Output the [X, Y] coordinate of the center of the cell containing the given text.  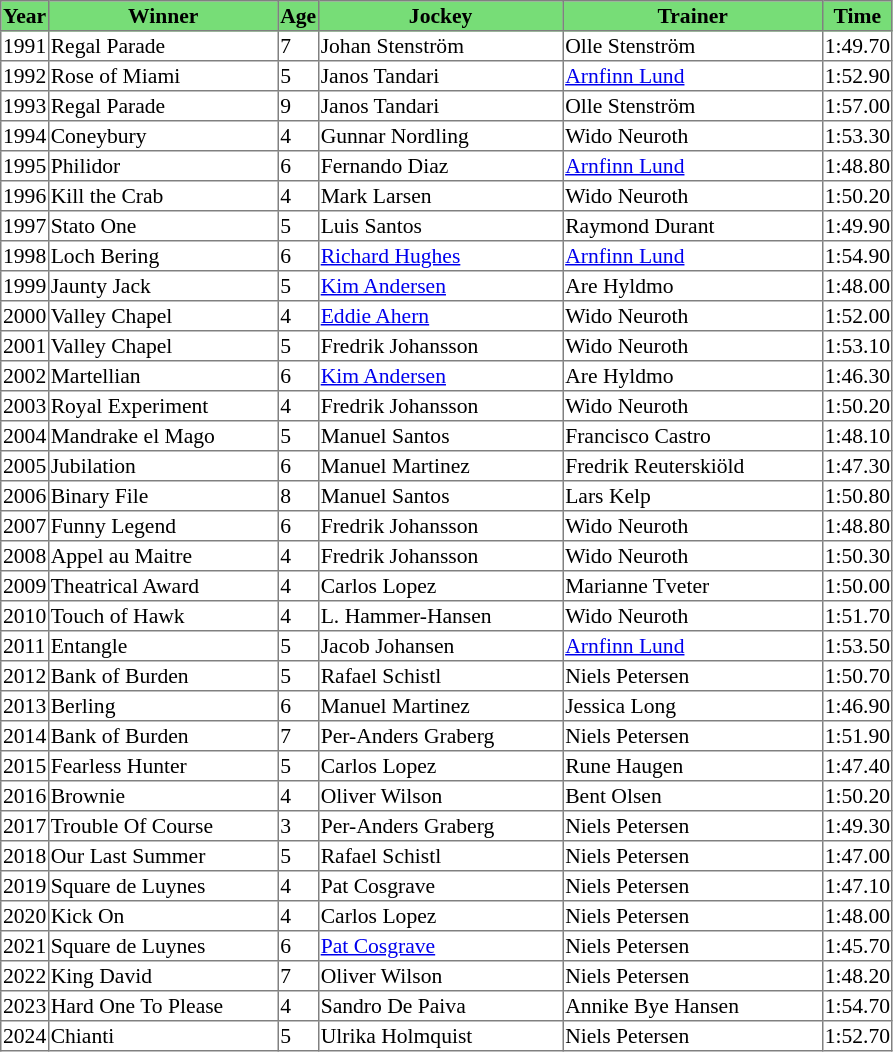
2008 [25, 556]
1:50.30 [857, 556]
Berling [163, 706]
2017 [25, 826]
Chianti [163, 1036]
2003 [25, 406]
1:47.10 [857, 886]
Jacob Johansen [440, 646]
Royal Experiment [163, 406]
1:53.50 [857, 646]
1:49.90 [857, 226]
Fearless Hunter [163, 766]
L. Hammer-Hansen [440, 616]
Gunnar Nordling [440, 136]
2004 [25, 436]
Francisco Castro [693, 436]
1995 [25, 166]
2022 [25, 976]
2023 [25, 1006]
2005 [25, 466]
Touch of Hawk [163, 616]
Stato One [163, 226]
Lars Kelp [693, 496]
Jubilation [163, 466]
Theatrical Award [163, 586]
2015 [25, 766]
1:52.70 [857, 1036]
1:47.00 [857, 856]
Martellian [163, 376]
2024 [25, 1036]
1994 [25, 136]
1:54.70 [857, 1006]
2018 [25, 856]
2020 [25, 916]
Kill the Crab [163, 196]
Winner [163, 16]
Mandrake el Mago [163, 436]
1:52.00 [857, 316]
2016 [25, 796]
Richard Hughes [440, 256]
1997 [25, 226]
Raymond Durant [693, 226]
Philidor [163, 166]
Hard One To Please [163, 1006]
1:53.30 [857, 136]
Binary File [163, 496]
Sandro De Paiva [440, 1006]
1996 [25, 196]
Eddie Ahern [440, 316]
Fernando Diaz [440, 166]
1:48.10 [857, 436]
Year [25, 16]
Appel au Maitre [163, 556]
2014 [25, 736]
1:50.80 [857, 496]
Kick On [163, 916]
2002 [25, 376]
Age [298, 16]
2011 [25, 646]
Entangle [163, 646]
King David [163, 976]
2009 [25, 586]
2000 [25, 316]
1:50.70 [857, 676]
3 [298, 826]
Marianne Tveter [693, 586]
2012 [25, 676]
1:46.90 [857, 706]
Johan Stenström [440, 46]
1:51.70 [857, 616]
1:47.40 [857, 766]
Jockey [440, 16]
1:48.20 [857, 976]
1:49.30 [857, 826]
Bent Olsen [693, 796]
2010 [25, 616]
1:51.90 [857, 736]
Rose of Miami [163, 76]
2021 [25, 946]
Trouble Of Course [163, 826]
2013 [25, 706]
1:52.90 [857, 76]
Jessica Long [693, 706]
Luis Santos [440, 226]
Annike Bye Hansen [693, 1006]
1:54.90 [857, 256]
1:45.70 [857, 946]
1:49.70 [857, 46]
Our Last Summer [163, 856]
Time [857, 16]
Jaunty Jack [163, 286]
1993 [25, 106]
Mark Larsen [440, 196]
2001 [25, 346]
Loch Bering [163, 256]
2007 [25, 526]
Coneybury [163, 136]
1:47.30 [857, 466]
Rune Haugen [693, 766]
1:57.00 [857, 106]
1:46.30 [857, 376]
1992 [25, 76]
Funny Legend [163, 526]
Ulrika Holmquist [440, 1036]
Trainer [693, 16]
1:50.00 [857, 586]
8 [298, 496]
2006 [25, 496]
1991 [25, 46]
1998 [25, 256]
2019 [25, 886]
Fredrik Reuterskiöld [693, 466]
Brownie [163, 796]
9 [298, 106]
1999 [25, 286]
1:53.10 [857, 346]
